Locate the cell with the specified text and output its [X, Y] center coordinate. 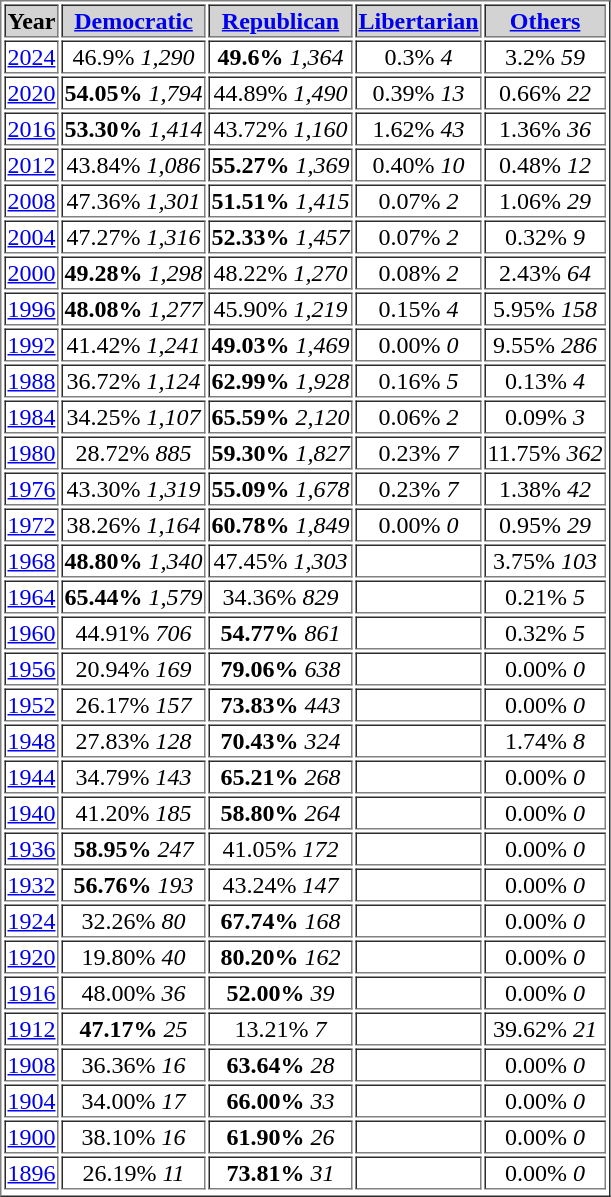
38.26% 1,164 [134, 524]
9.55% 286 [544, 344]
0.08% 2 [419, 272]
70.43% 324 [280, 740]
49.6% 1,364 [280, 56]
34.36% 829 [280, 596]
1.74% 8 [544, 740]
11.75% 362 [544, 452]
55.27% 1,369 [280, 164]
63.64% 28 [280, 1064]
0.32% 9 [544, 236]
38.10% 16 [134, 1136]
20.94% 169 [134, 668]
1912 [31, 1028]
47.17% 25 [134, 1028]
0.95% 29 [544, 524]
1944 [31, 776]
0.32% 5 [544, 632]
1996 [31, 308]
2008 [31, 200]
47.36% 1,301 [134, 200]
Year [31, 20]
1972 [31, 524]
55.09% 1,678 [280, 488]
2.43% 64 [544, 272]
2004 [31, 236]
0.39% 13 [419, 92]
1908 [31, 1064]
43.24% 147 [280, 884]
39.62% 21 [544, 1028]
Others [544, 20]
2024 [31, 56]
48.08% 1,277 [134, 308]
0.16% 5 [419, 380]
41.05% 172 [280, 848]
1940 [31, 812]
1936 [31, 848]
Libertarian [419, 20]
34.25% 1,107 [134, 416]
45.90% 1,219 [280, 308]
1992 [31, 344]
1988 [31, 380]
46.9% 1,290 [134, 56]
59.30% 1,827 [280, 452]
19.80% 40 [134, 956]
49.28% 1,298 [134, 272]
47.27% 1,316 [134, 236]
Republican [280, 20]
41.20% 185 [134, 812]
48.80% 1,340 [134, 560]
62.99% 1,928 [280, 380]
1924 [31, 920]
58.95% 247 [134, 848]
47.45% 1,303 [280, 560]
26.19% 11 [134, 1172]
36.36% 16 [134, 1064]
51.51% 1,415 [280, 200]
56.76% 193 [134, 884]
1916 [31, 992]
67.74% 168 [280, 920]
2016 [31, 128]
65.21% 268 [280, 776]
3.2% 59 [544, 56]
1980 [31, 452]
1964 [31, 596]
1952 [31, 704]
52.00% 39 [280, 992]
1984 [31, 416]
61.90% 26 [280, 1136]
1896 [31, 1172]
73.81% 31 [280, 1172]
Democratic [134, 20]
44.89% 1,490 [280, 92]
2000 [31, 272]
34.79% 143 [134, 776]
5.95% 158 [544, 308]
0.13% 4 [544, 380]
1920 [31, 956]
65.44% 1,579 [134, 596]
0.48% 12 [544, 164]
1932 [31, 884]
53.30% 1,414 [134, 128]
43.84% 1,086 [134, 164]
26.17% 157 [134, 704]
0.21% 5 [544, 596]
49.03% 1,469 [280, 344]
60.78% 1,849 [280, 524]
1.36% 36 [544, 128]
1.38% 42 [544, 488]
79.06% 638 [280, 668]
0.40% 10 [419, 164]
1968 [31, 560]
0.15% 4 [419, 308]
54.77% 861 [280, 632]
1960 [31, 632]
48.00% 36 [134, 992]
44.91% 706 [134, 632]
0.09% 3 [544, 416]
80.20% 162 [280, 956]
1948 [31, 740]
65.59% 2,120 [280, 416]
0.06% 2 [419, 416]
66.00% 33 [280, 1100]
28.72% 885 [134, 452]
1.06% 29 [544, 200]
54.05% 1,794 [134, 92]
0.3% 4 [419, 56]
43.72% 1,160 [280, 128]
1956 [31, 668]
41.42% 1,241 [134, 344]
36.72% 1,124 [134, 380]
73.83% 443 [280, 704]
3.75% 103 [544, 560]
1.62% 43 [419, 128]
32.26% 80 [134, 920]
52.33% 1,457 [280, 236]
0.66% 22 [544, 92]
2012 [31, 164]
1900 [31, 1136]
13.21% 7 [280, 1028]
48.22% 1,270 [280, 272]
1904 [31, 1100]
1976 [31, 488]
27.83% 128 [134, 740]
2020 [31, 92]
34.00% 17 [134, 1100]
43.30% 1,319 [134, 488]
58.80% 264 [280, 812]
